Return (X, Y) of the center of cell containing provided text 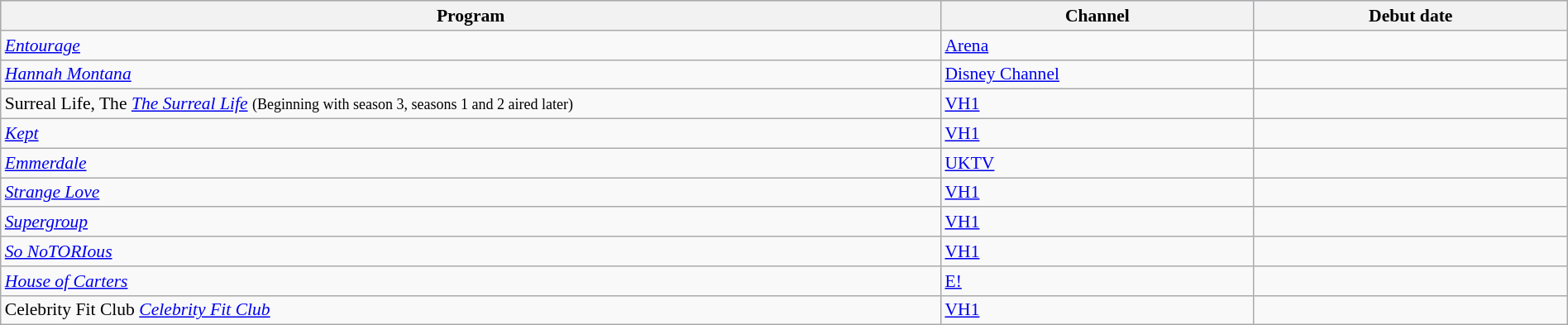
E! (1097, 281)
Celebrity Fit Club Celebrity Fit Club (471, 310)
Emmerdale (471, 163)
Entourage (471, 45)
Disney Channel (1097, 74)
So NoTORIous (471, 251)
Surreal Life, The The Surreal Life (Beginning with season 3, seasons 1 and 2 aired later) (471, 104)
Kept (471, 134)
Debut date (1411, 16)
Supergroup (471, 222)
Arena (1097, 45)
UKTV (1097, 163)
Program (471, 16)
Strange Love (471, 193)
House of Carters (471, 281)
Hannah Montana (471, 74)
Channel (1097, 16)
